Return the [x, y] coordinate for the center point of the cell that contains the specified text.  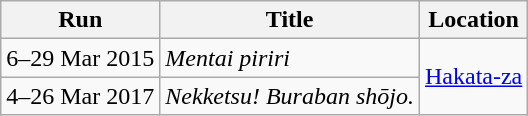
Hakata-za [473, 77]
Run [80, 20]
Nekketsu! Buraban shōjo. [290, 96]
6–29 Mar 2015 [80, 58]
4–26 Mar 2017 [80, 96]
Location [473, 20]
Title [290, 20]
Mentai piriri [290, 58]
